Scan for the cell matching the given text and deliver its [X, Y] coordinate at center. 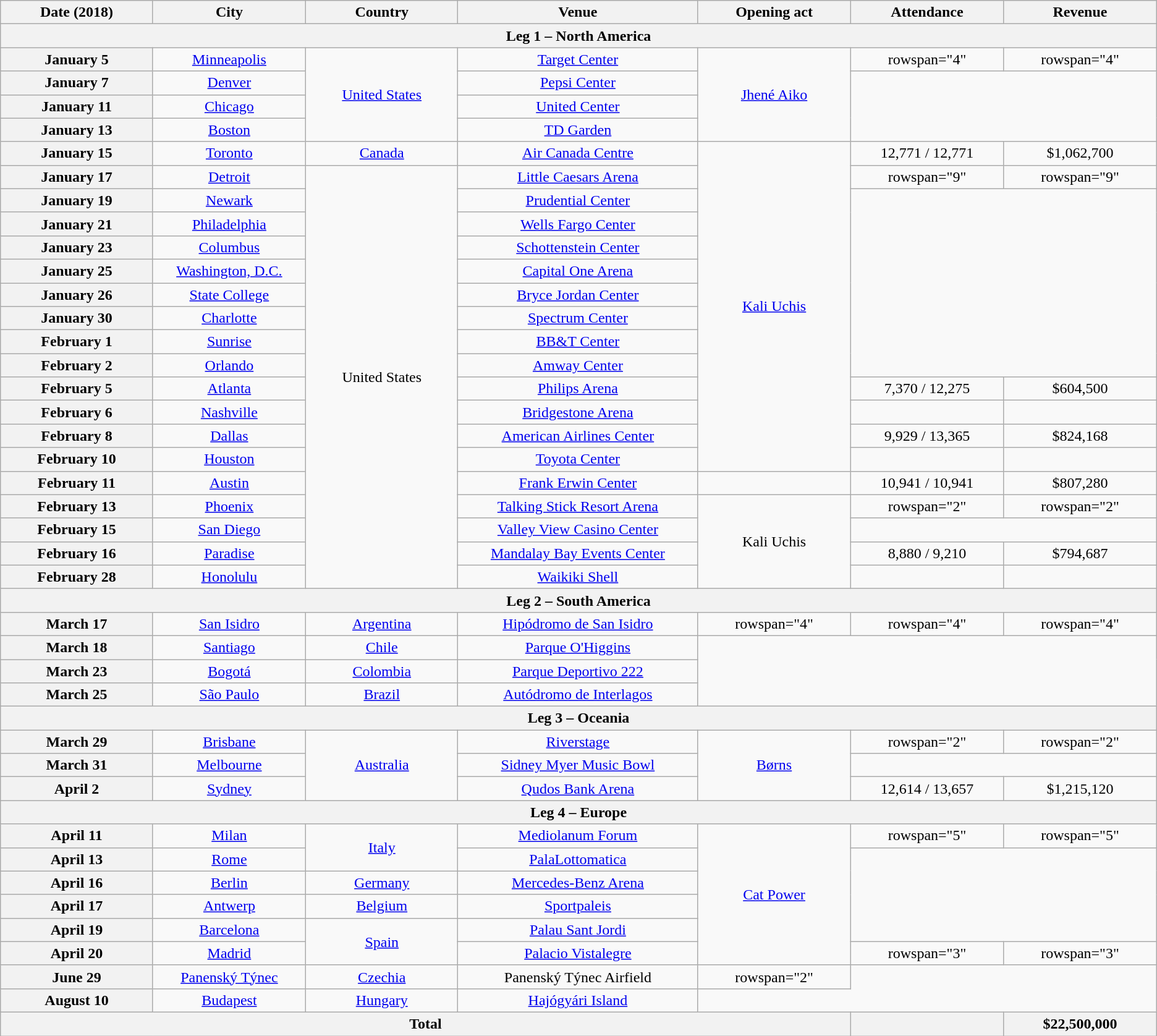
Antwerp [229, 906]
Germany [382, 883]
San Diego [229, 530]
January 19 [77, 200]
Sidney Myer Music Bowl [578, 765]
February 6 [77, 412]
January 30 [77, 318]
Pepsi Center [578, 83]
Boston [229, 130]
Hipódromo de San Isidro [578, 624]
Columbus [229, 247]
Melbourne [229, 765]
Qudos Bank Arena [578, 789]
February 2 [77, 365]
Little Caesars Arena [578, 177]
Sportpaleis [578, 906]
Atlanta [229, 389]
Leg 3 – Oceania [578, 718]
February 15 [77, 530]
State College [229, 295]
Parque Deportivo 222 [578, 671]
Palacio Vistalegre [578, 953]
Detroit [229, 177]
Bridgestone Arena [578, 412]
Talking Stick Resort Arena [578, 506]
Charlotte [229, 318]
Amway Center [578, 365]
$824,168 [1080, 436]
BB&T Center [578, 342]
January 17 [77, 177]
Total [426, 1024]
Attendance [927, 12]
Spectrum Center [578, 318]
Paradise [229, 553]
February 5 [77, 389]
January 25 [77, 271]
Riverstage [578, 742]
Canada [382, 153]
United Center [578, 106]
8,880 / 9,210 [927, 553]
February 28 [77, 577]
$604,500 [1080, 389]
Mandalay Bay Events Center [578, 553]
Prudential Center [578, 200]
March 17 [77, 624]
January 5 [77, 59]
San Isidro [229, 624]
Frank Erwin Center [578, 483]
January 26 [77, 295]
Country [382, 12]
February 11 [77, 483]
March 23 [77, 671]
January 15 [77, 153]
Leg 2 – South America [578, 600]
$1,062,700 [1080, 153]
March 25 [77, 695]
April 13 [77, 859]
April 2 [77, 789]
January 7 [77, 83]
Børns [774, 765]
Mediolanum Forum [578, 836]
Target Center [578, 59]
Bogotá [229, 671]
Washington, D.C. [229, 271]
Orlando [229, 365]
American Airlines Center [578, 436]
Hungary [382, 1000]
Philips Arena [578, 389]
April 11 [77, 836]
Phoenix [229, 506]
Berlin [229, 883]
January 23 [77, 247]
February 1 [77, 342]
Denver [229, 83]
March 29 [77, 742]
City [229, 12]
Opening act [774, 12]
São Paulo [229, 695]
Leg 4 – Europe [578, 812]
Cat Power [774, 894]
Jhené Aiko [774, 95]
Spain [382, 941]
Budapest [229, 1000]
7,370 / 12,275 [927, 389]
PalaLottomatica [578, 859]
Panenský Týnec Airfield [578, 977]
April 17 [77, 906]
February 16 [77, 553]
Honolulu [229, 577]
Date (2018) [77, 12]
12,771 / 12,771 [927, 153]
$22,500,000 [1080, 1024]
Schottenstein Center [578, 247]
$794,687 [1080, 553]
$1,215,120 [1080, 789]
Sunrise [229, 342]
9,929 / 13,365 [927, 436]
April 20 [77, 953]
Dallas [229, 436]
Australia [382, 765]
Waikiki Shell [578, 577]
Santiago [229, 647]
April 16 [77, 883]
January 21 [77, 224]
Panenský Týnec [229, 977]
Valley View Casino Center [578, 530]
Milan [229, 836]
Sydney [229, 789]
Autódromo de Interlagos [578, 695]
Palau Sant Jordi [578, 930]
Czechia [382, 977]
Wells Fargo Center [578, 224]
Leg 1 – North America [578, 36]
Barcelona [229, 930]
Venue [578, 12]
April 19 [77, 930]
$807,280 [1080, 483]
August 10 [77, 1000]
Mercedes-Benz Arena [578, 883]
Brazil [382, 695]
January 13 [77, 130]
Bryce Jordan Center [578, 295]
10,941 / 10,941 [927, 483]
Toronto [229, 153]
Chile [382, 647]
Hajógyári Island [578, 1000]
Austin [229, 483]
Nashville [229, 412]
February 13 [77, 506]
Houston [229, 459]
June 29 [77, 977]
Rome [229, 859]
Revenue [1080, 12]
Toyota Center [578, 459]
Air Canada Centre [578, 153]
Colombia [382, 671]
Belgium [382, 906]
TD Garden [578, 130]
Brisbane [229, 742]
Madrid [229, 953]
Philadelphia [229, 224]
Italy [382, 847]
March 31 [77, 765]
January 11 [77, 106]
Newark [229, 200]
March 18 [77, 647]
12,614 / 13,657 [927, 789]
February 10 [77, 459]
February 8 [77, 436]
Chicago [229, 106]
Parque O'Higgins [578, 647]
Capital One Arena [578, 271]
Argentina [382, 624]
Minneapolis [229, 59]
